Return the [x, y] coordinate for the center point of the cell that contains the specified text.  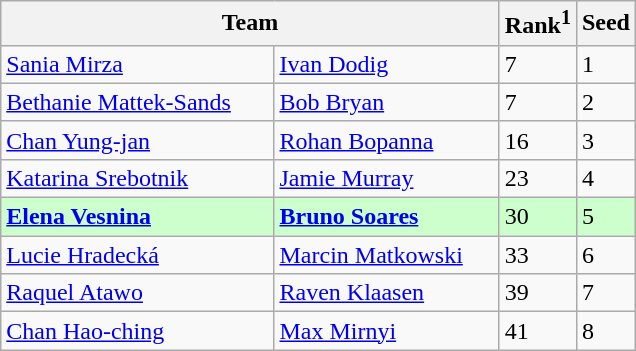
4 [606, 178]
33 [538, 255]
Katarina Srebotnik [138, 178]
3 [606, 140]
Lucie Hradecká [138, 255]
Bruno Soares [386, 217]
Raquel Atawo [138, 293]
Ivan Dodig [386, 64]
Sania Mirza [138, 64]
Bethanie Mattek-Sands [138, 102]
Bob Bryan [386, 102]
8 [606, 331]
Rohan Bopanna [386, 140]
Raven Klaasen [386, 293]
41 [538, 331]
Rank1 [538, 24]
23 [538, 178]
Elena Vesnina [138, 217]
1 [606, 64]
6 [606, 255]
Chan Yung-jan [138, 140]
Marcin Matkowski [386, 255]
16 [538, 140]
Max Mirnyi [386, 331]
Seed [606, 24]
30 [538, 217]
Chan Hao-ching [138, 331]
Jamie Murray [386, 178]
5 [606, 217]
Team [250, 24]
2 [606, 102]
39 [538, 293]
